Output the [X, Y] coordinate of the center of the cell containing the given text.  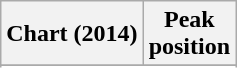
Peakposition [189, 34]
Chart (2014) [72, 34]
